Output the (x, y) coordinate of the center of the cell containing the given text.  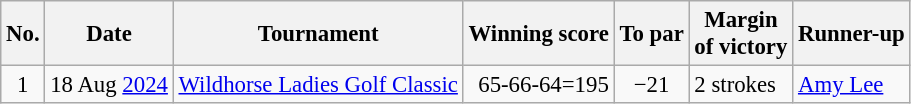
To par (652, 34)
No. (23, 34)
Runner-up (852, 34)
2 strokes (741, 85)
Marginof victory (741, 34)
65-66-64=195 (538, 85)
Date (109, 34)
Amy Lee (852, 85)
18 Aug 2024 (109, 85)
Tournament (318, 34)
Wildhorse Ladies Golf Classic (318, 85)
−21 (652, 85)
Winning score (538, 34)
1 (23, 85)
